Find where the given text appears and provide that cell's center as [X, Y] coordinate. 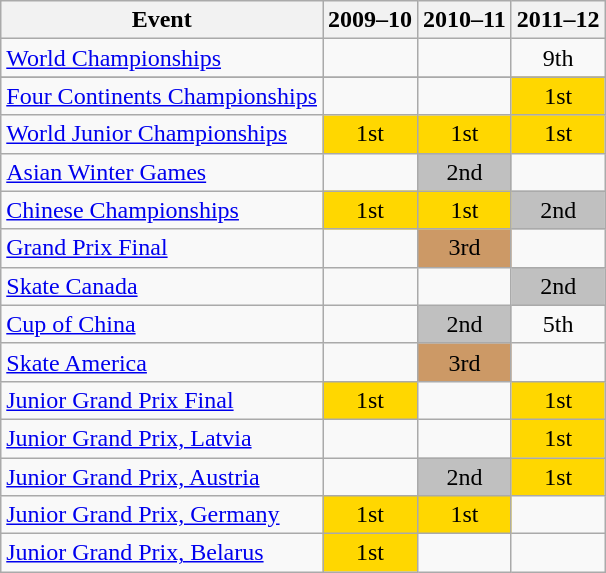
Cup of China [162, 324]
World Junior Championships [162, 134]
Four Continents Championships [162, 96]
Grand Prix Final [162, 248]
Junior Grand Prix, Austria [162, 477]
2010–11 [465, 20]
Skate America [162, 362]
2009–10 [370, 20]
Chinese Championships [162, 210]
Skate Canada [162, 286]
Junior Grand Prix, Belarus [162, 553]
5th [558, 324]
Junior Grand Prix Final [162, 400]
9th [558, 58]
Event [162, 20]
2011–12 [558, 20]
World Championships [162, 58]
Asian Winter Games [162, 172]
Junior Grand Prix, Latvia [162, 438]
Junior Grand Prix, Germany [162, 515]
